Search for the cell housing the specified text and yield its [x, y] center coordinate. 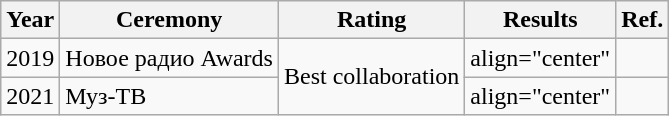
Ref. [642, 20]
2021 [30, 96]
Новое радио Awards [170, 58]
Best collaboration [371, 77]
Муз-ТВ [170, 96]
Ceremony [170, 20]
Rating [371, 20]
Year [30, 20]
2019 [30, 58]
Results [540, 20]
